From the cell containing the given text, extract its center point as [x, y] coordinate. 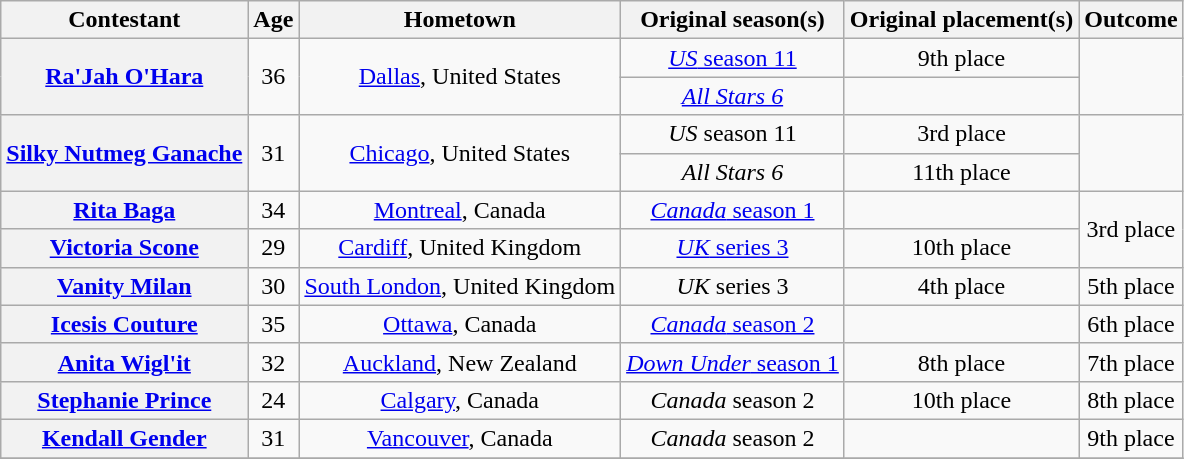
32 [274, 362]
Kendall Gender [124, 438]
South London, United Kingdom [460, 286]
Ra'Jah O'Hara [124, 77]
Victoria Scone [124, 248]
Original season(s) [733, 20]
30 [274, 286]
Hometown [460, 20]
Stephanie Prince [124, 400]
Anita Wigl'it [124, 362]
Chicago, United States [460, 153]
7th place [1131, 362]
Contestant [124, 20]
5th place [1131, 286]
Vancouver, Canada [460, 438]
11th place [961, 172]
24 [274, 400]
Silky Nutmeg Ganache [124, 153]
34 [274, 210]
35 [274, 324]
Down Under season 1 [733, 362]
4th place [961, 286]
Canada season 1 [733, 210]
Dallas, United States [460, 77]
Vanity Milan [124, 286]
Rita Baga [124, 210]
Ottawa, Canada [460, 324]
Original placement(s) [961, 20]
36 [274, 77]
Age [274, 20]
29 [274, 248]
6th place [1131, 324]
Cardiff, United Kingdom [460, 248]
Icesis Couture [124, 324]
Montreal, Canada [460, 210]
Outcome [1131, 20]
Auckland, New Zealand [460, 362]
Calgary, Canada [460, 400]
